Scan for the cell matching the given text and deliver its [X, Y] coordinate at center. 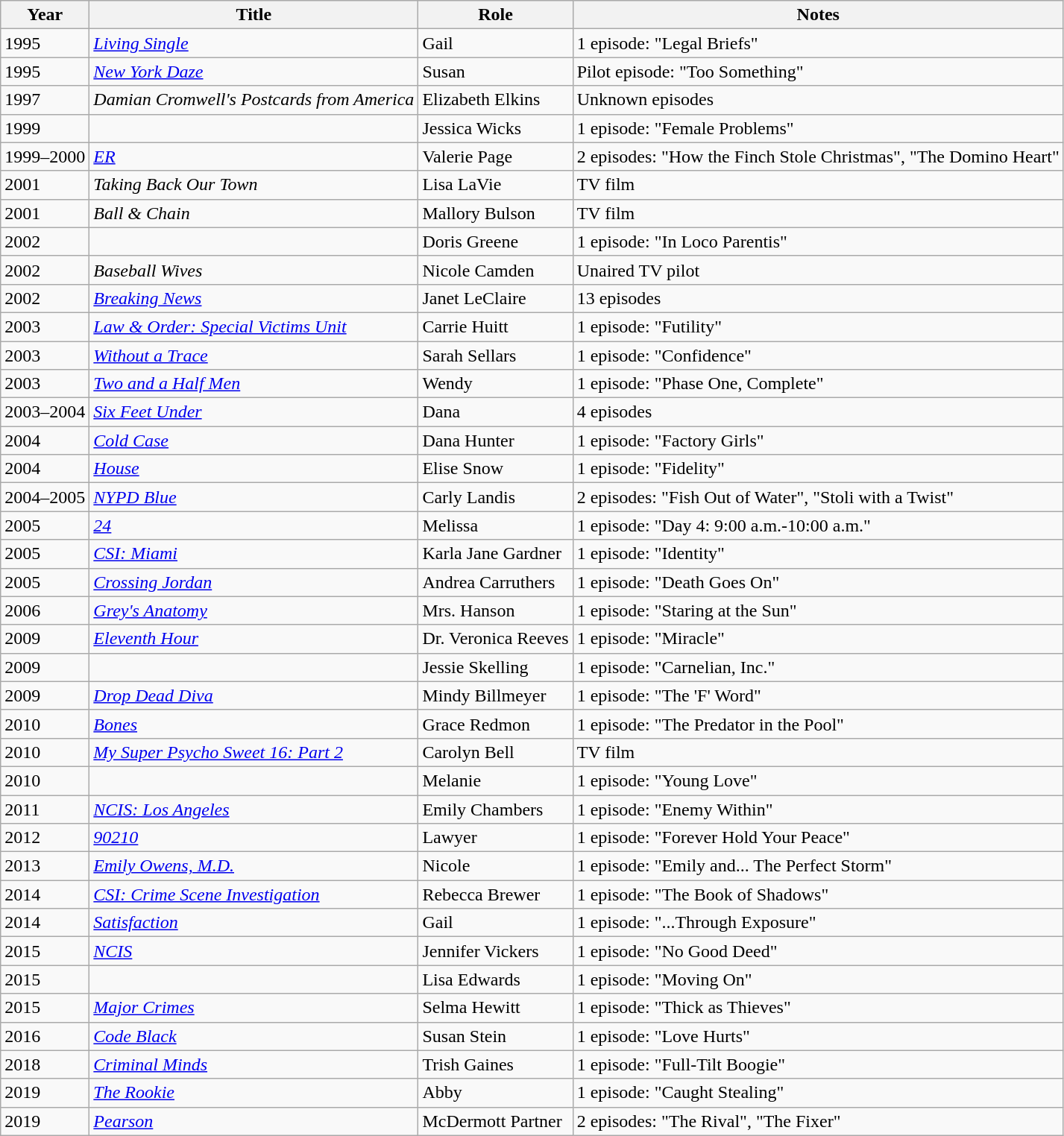
1 episode: "Staring at the Sun" [818, 610]
Carrie Huitt [495, 326]
1 episode: "Fidelity" [818, 469]
1 episode: "Love Hurts" [818, 1036]
Lawyer [495, 838]
Valerie Page [495, 157]
Emily Chambers [495, 809]
2012 [45, 838]
Notes [818, 15]
1 episode: "Legal Briefs" [818, 43]
1 episode: "Enemy Within" [818, 809]
Dana Hunter [495, 441]
Elizabeth Elkins [495, 100]
Mrs. Hanson [495, 610]
Year [45, 15]
Baseball Wives [254, 270]
Damian Cromwell's Postcards from America [254, 100]
Lisa Edwards [495, 979]
1 episode: "Death Goes On" [818, 582]
Law & Order: Special Victims Unit [254, 326]
Grace Redmon [495, 724]
1 episode: "Full-Tilt Boogie" [818, 1064]
2 episodes: "How the Finch Stole Christmas", "The Domino Heart" [818, 157]
ER [254, 157]
1 episode: "...Through Exposure" [818, 923]
1999–2000 [45, 157]
Carolyn Bell [495, 752]
Susan Stein [495, 1036]
Criminal Minds [254, 1064]
1 episode: "Caught Stealing" [818, 1093]
13 episodes [818, 298]
Taking Back Our Town [254, 185]
1 episode: "Carnelian, Inc." [818, 667]
2006 [45, 610]
1 episode: "Phase One, Complete" [818, 384]
Andrea Carruthers [495, 582]
Mindy Billmeyer [495, 695]
2 episodes: "Fish Out of Water", "Stoli with a Twist" [818, 497]
Unknown episodes [818, 100]
Mallory Bulson [495, 213]
Without a Trace [254, 356]
1 episode: "No Good Deed" [818, 951]
New York Daze [254, 72]
Breaking News [254, 298]
1 episode: "In Loco Parentis" [818, 242]
Title [254, 15]
Jessie Skelling [495, 667]
1 episode: "Factory Girls" [818, 441]
Code Black [254, 1036]
1 episode: "Futility" [818, 326]
Crossing Jordan [254, 582]
Bones [254, 724]
NCIS [254, 951]
1 episode: "Thick as Thieves" [818, 1008]
1999 [45, 128]
Susan [495, 72]
Major Crimes [254, 1008]
Emily Owens, M.D. [254, 866]
Sarah Sellars [495, 356]
Dana [495, 412]
1 episode: "Miracle" [818, 639]
Melissa [495, 526]
NYPD Blue [254, 497]
2018 [45, 1064]
Role [495, 15]
90210 [254, 838]
House [254, 469]
Unaired TV pilot [818, 270]
McDermott Partner [495, 1121]
Janet LeClaire [495, 298]
Elise Snow [495, 469]
Karla Jane Gardner [495, 554]
Grey's Anatomy [254, 610]
1 episode: "Female Problems" [818, 128]
Jennifer Vickers [495, 951]
Rebecca Brewer [495, 894]
Ball & Chain [254, 213]
NCIS: Los Angeles [254, 809]
CSI: Crime Scene Investigation [254, 894]
Jessica Wicks [495, 128]
Nicole [495, 866]
Eleventh Hour [254, 639]
Drop Dead Diva [254, 695]
Pilot episode: "Too Something" [818, 72]
1997 [45, 100]
My Super Psycho Sweet 16: Part 2 [254, 752]
1 episode: "Identity" [818, 554]
2011 [45, 809]
Six Feet Under [254, 412]
Pearson [254, 1121]
2016 [45, 1036]
1 episode: "Emily and... The Perfect Storm" [818, 866]
Melanie [495, 780]
4 episodes [818, 412]
2003–2004 [45, 412]
1 episode: "The Book of Shadows" [818, 894]
Wendy [495, 384]
CSI: Miami [254, 554]
1 episode: "Confidence" [818, 356]
Carly Landis [495, 497]
1 episode: "Young Love" [818, 780]
2 episodes: "The Rival", "The Fixer" [818, 1121]
1 episode: "Moving On" [818, 979]
1 episode: "Day 4: 9:00 a.m.-10:00 a.m." [818, 526]
Dr. Veronica Reeves [495, 639]
Lisa LaVie [495, 185]
Abby [495, 1093]
1 episode: "Forever Hold Your Peace" [818, 838]
24 [254, 526]
The Rookie [254, 1093]
1 episode: "The Predator in the Pool" [818, 724]
Two and a Half Men [254, 384]
2004–2005 [45, 497]
2013 [45, 866]
Satisfaction [254, 923]
Cold Case [254, 441]
1 episode: "The 'F' Word" [818, 695]
Nicole Camden [495, 270]
Living Single [254, 43]
Trish Gaines [495, 1064]
Doris Greene [495, 242]
Selma Hewitt [495, 1008]
